Detect which cell encompasses the target text, then output its [x, y] center coordinate. 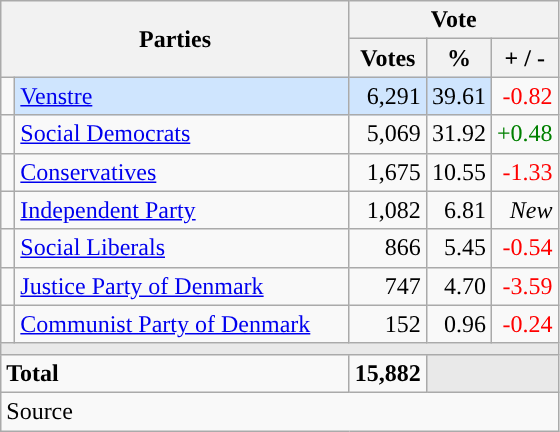
+0.48 [524, 134]
Social Democrats [182, 134]
Independent Party [182, 210]
Social Liberals [182, 248]
4.70 [458, 286]
31.92 [458, 134]
New [524, 210]
866 [388, 248]
6,291 [388, 96]
Vote [454, 20]
1,082 [388, 210]
Source [280, 411]
Total [176, 373]
39.61 [458, 96]
+ / - [524, 58]
-0.54 [524, 248]
Conservatives [182, 172]
Communist Party of Denmark [182, 324]
-1.33 [524, 172]
Venstre [182, 96]
5.45 [458, 248]
Justice Party of Denmark [182, 286]
-0.24 [524, 324]
-0.82 [524, 96]
Votes [388, 58]
152 [388, 324]
Parties [176, 39]
-3.59 [524, 286]
5,069 [388, 134]
747 [388, 286]
6.81 [458, 210]
% [458, 58]
1,675 [388, 172]
10.55 [458, 172]
0.96 [458, 324]
15,882 [388, 373]
